From the cell containing the given text, extract its center point as [X, Y] coordinate. 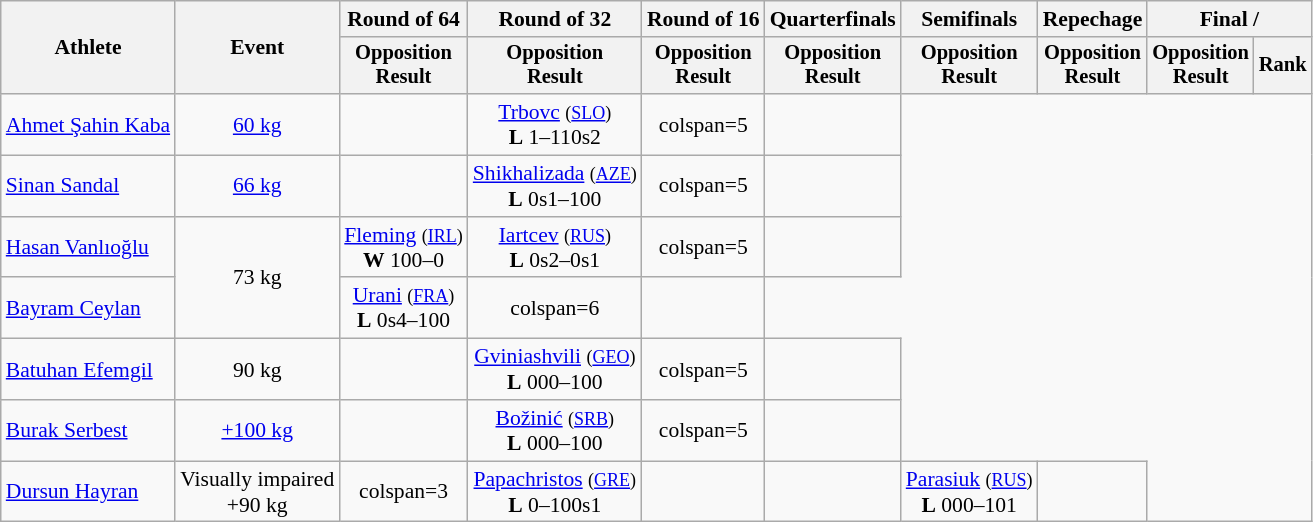
66 kg [257, 186]
Trbovc (SLO) L 1–110s2 [555, 124]
colspan=3 [404, 492]
Iartcev (RUS) L 0s2–0s1 [555, 248]
Final / [1229, 19]
Batuhan Efemgil [88, 370]
Rank [1283, 66]
Ahmet Şahin Kaba [88, 124]
60 kg [257, 124]
Bayram Ceylan [88, 308]
Repechage [1093, 19]
Papachristos (GRE) L 0–100s1 [555, 492]
Semifinals [970, 19]
Urani (FRA) L 0s4–100 [404, 308]
Fleming (IRL) W 100–0 [404, 248]
Round of 16 [704, 19]
73 kg [257, 278]
Hasan Vanlıoğlu [88, 248]
Athlete [88, 48]
Božinić (SRB) L 000–100 [555, 430]
Visually impaired+90 kg [257, 492]
Quarterfinals [833, 19]
Round of 64 [404, 19]
+100 kg [257, 430]
Shikhalizada (AZE) L 0s1–100 [555, 186]
colspan=6 [555, 308]
Sinan Sandal [88, 186]
90 kg [257, 370]
Gviniashvili (GEO) L 000–100 [555, 370]
Event [257, 48]
Burak Serbest [88, 430]
Dursun Hayran [88, 492]
Round of 32 [555, 19]
Parasiuk (RUS) L 000–101 [970, 492]
